Determine the (x, y) coordinate at the center of the cell enclosing the given text.  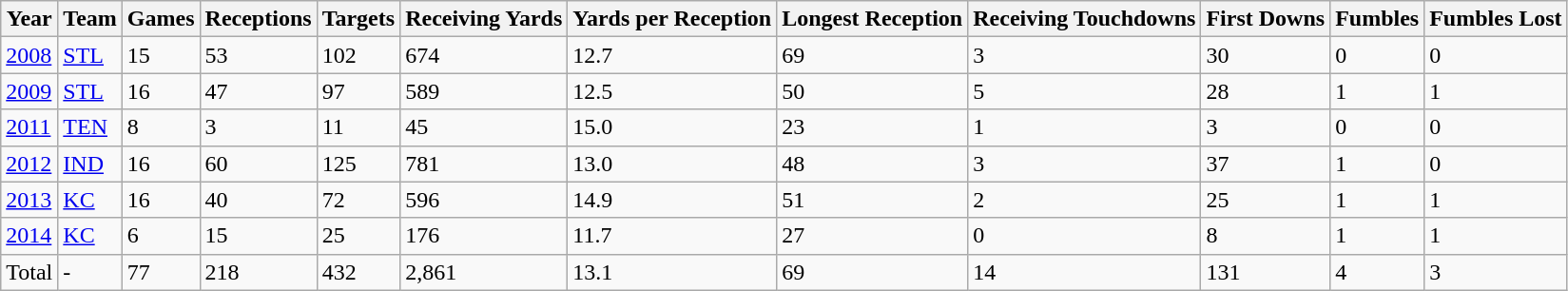
5 (1084, 91)
Fumbles Lost (1496, 19)
Team (90, 19)
First Downs (1266, 19)
30 (1266, 55)
27 (873, 236)
Receiving Yards (484, 19)
125 (358, 164)
2 (1084, 200)
- (90, 272)
13.0 (672, 164)
53 (259, 55)
2012 (29, 164)
Total (29, 272)
72 (358, 200)
102 (358, 55)
2,861 (484, 272)
Year (29, 19)
596 (484, 200)
Games (161, 19)
Longest Reception (873, 19)
40 (259, 200)
14 (1084, 272)
97 (358, 91)
2011 (29, 127)
589 (484, 91)
51 (873, 200)
131 (1266, 272)
Yards per Reception (672, 19)
2013 (29, 200)
218 (259, 272)
176 (484, 236)
14.9 (672, 200)
2014 (29, 236)
432 (358, 272)
Receptions (259, 19)
Fumbles (1377, 19)
2008 (29, 55)
IND (90, 164)
37 (1266, 164)
6 (161, 236)
11.7 (672, 236)
TEN (90, 127)
45 (484, 127)
28 (1266, 91)
50 (873, 91)
12.5 (672, 91)
12.7 (672, 55)
674 (484, 55)
2009 (29, 91)
13.1 (672, 272)
60 (259, 164)
Receiving Touchdowns (1084, 19)
11 (358, 127)
Targets (358, 19)
77 (161, 272)
15.0 (672, 127)
4 (1377, 272)
23 (873, 127)
781 (484, 164)
47 (259, 91)
48 (873, 164)
